Return the [X, Y] coordinate for the center point of the cell that contains the specified text.  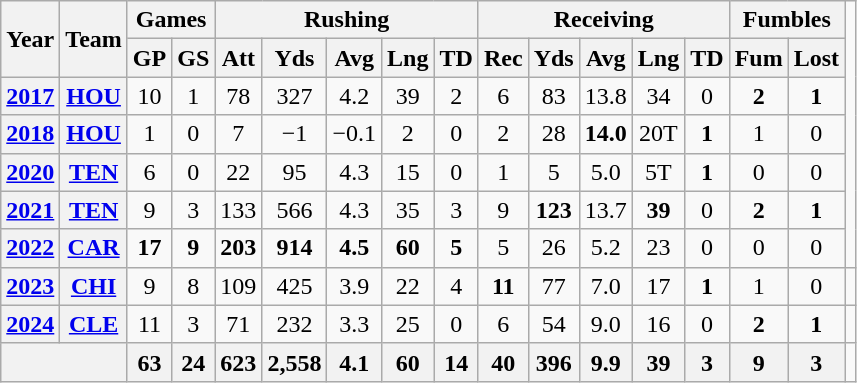
3.3 [354, 324]
2017 [30, 96]
2023 [30, 286]
−1 [294, 134]
396 [554, 362]
GS [194, 58]
2,558 [294, 362]
28 [554, 134]
24 [194, 362]
2024 [30, 324]
109 [238, 286]
232 [294, 324]
2020 [30, 172]
35 [408, 210]
63 [149, 362]
566 [294, 210]
40 [503, 362]
Att [238, 58]
14 [456, 362]
2021 [30, 210]
327 [294, 96]
5.0 [606, 172]
95 [294, 172]
GP [149, 58]
7 [238, 134]
Fumbles [786, 20]
5.2 [606, 248]
Year [30, 39]
25 [408, 324]
Rushing [347, 20]
78 [238, 96]
623 [238, 362]
Rec [503, 58]
26 [554, 248]
Receiving [604, 20]
20T [658, 134]
9.0 [606, 324]
71 [238, 324]
34 [658, 96]
13.8 [606, 96]
77 [554, 286]
10 [149, 96]
CAR [94, 248]
−0.1 [354, 134]
2022 [30, 248]
CHI [94, 286]
23 [658, 248]
203 [238, 248]
Games [170, 20]
4.5 [354, 248]
14.0 [606, 134]
2018 [30, 134]
13.7 [606, 210]
3.9 [354, 286]
123 [554, 210]
914 [294, 248]
4.2 [354, 96]
83 [554, 96]
133 [238, 210]
7.0 [606, 286]
15 [408, 172]
CLE [94, 324]
5T [658, 172]
Team [94, 39]
9.9 [606, 362]
Lost [816, 58]
425 [294, 286]
54 [554, 324]
4.1 [354, 362]
Fum [758, 58]
16 [658, 324]
4 [456, 286]
8 [194, 286]
